Determine the (x, y) coordinate at the center of the cell enclosing the given text.  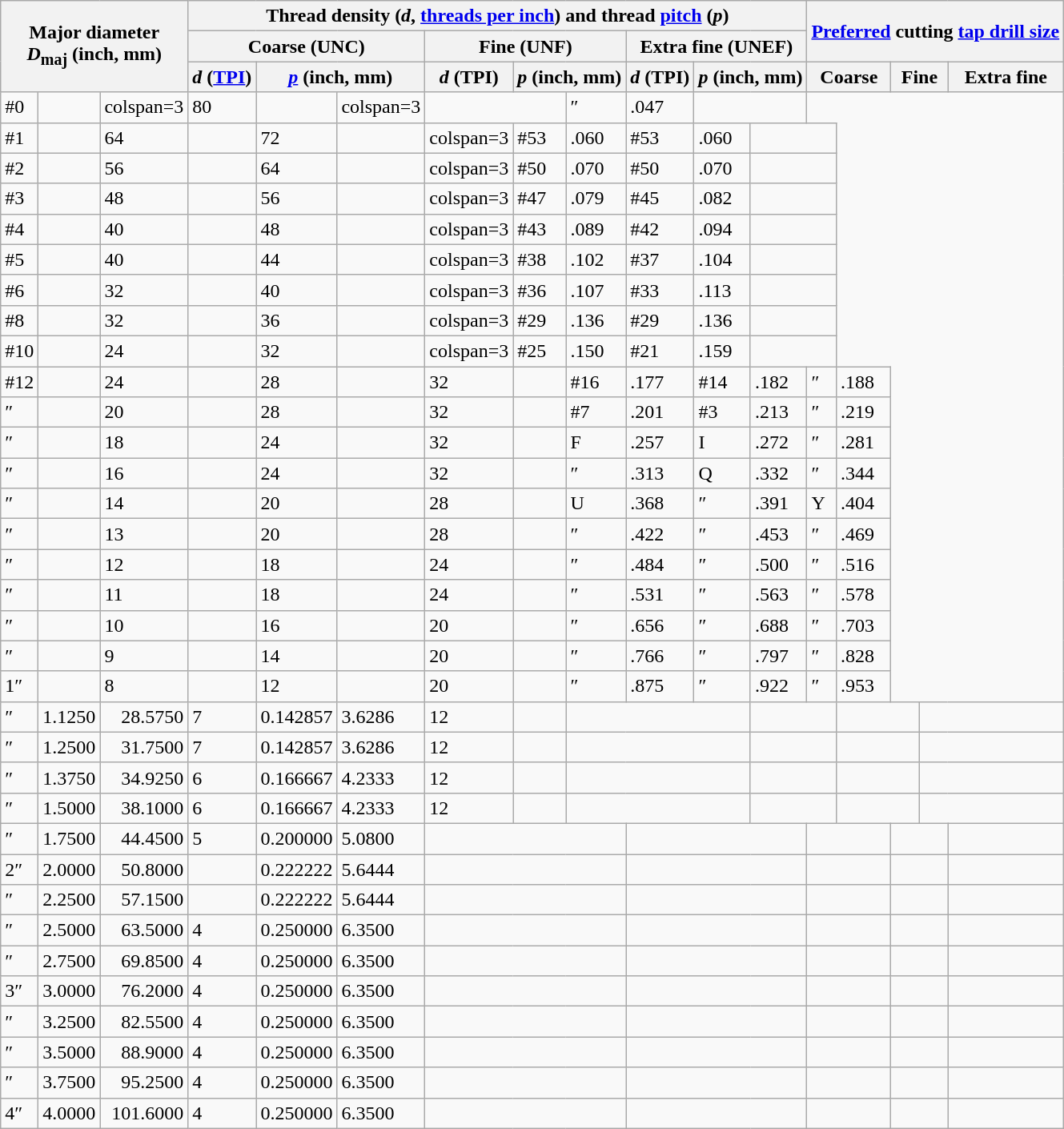
.563 (778, 595)
5 (223, 838)
38.1000 (144, 808)
#4 (19, 229)
2.2500 (69, 900)
.453 (778, 534)
34.9250 (144, 777)
.368 (660, 504)
.281 (863, 443)
#8 (19, 320)
.922 (778, 686)
.182 (778, 382)
#5 (19, 259)
Q (722, 473)
.213 (778, 412)
#10 (19, 351)
28.5750 (144, 717)
1″ (19, 686)
Fine (919, 77)
63.5000 (144, 930)
.422 (660, 534)
.797 (778, 656)
.953 (863, 686)
.257 (660, 443)
50.8000 (144, 869)
.404 (863, 504)
.578 (863, 595)
1.5000 (69, 808)
.656 (660, 625)
#36 (540, 290)
82.5500 (144, 1022)
#21 (660, 351)
57.1500 (144, 900)
.104 (722, 259)
.875 (660, 686)
2.0000 (69, 869)
Thread density (d, threads per inch) and thread pitch (p) (498, 16)
#25 (540, 351)
44.4500 (144, 838)
3.7500 (69, 1083)
.159 (722, 351)
9 (144, 656)
.201 (660, 412)
1.2500 (69, 747)
.079 (596, 199)
#12 (19, 382)
#0 (19, 107)
.332 (778, 473)
Extra fine (1006, 77)
72 (296, 138)
.469 (863, 534)
F (596, 443)
.484 (660, 564)
#45 (660, 199)
8 (144, 686)
.188 (863, 382)
.313 (660, 473)
.082 (722, 199)
Coarse (849, 77)
.089 (596, 229)
I (722, 443)
69.8500 (144, 961)
#37 (660, 259)
#42 (660, 229)
.113 (722, 290)
.150 (596, 351)
.272 (778, 443)
Coarse (UNC) (307, 46)
2.7500 (69, 961)
44 (296, 259)
.688 (778, 625)
Fine (UNF) (525, 46)
4″ (19, 1113)
13 (144, 534)
4.0000 (69, 1113)
1.1250 (69, 717)
.828 (863, 656)
1.7500 (69, 838)
1.3750 (69, 777)
.344 (863, 473)
88.9000 (144, 1052)
#33 (660, 290)
Major diameterDmaj (inch, mm) (94, 46)
2″ (19, 869)
76.2000 (144, 991)
.391 (778, 504)
.703 (863, 625)
3.2500 (69, 1022)
.177 (660, 382)
.219 (863, 412)
3″ (19, 991)
5.0800 (381, 838)
101.6000 (144, 1113)
#2 (19, 168)
.500 (778, 564)
#6 (19, 290)
2.5000 (69, 930)
0.200000 (296, 838)
Y (821, 504)
3.5000 (69, 1052)
#38 (540, 259)
95.2500 (144, 1083)
.766 (660, 656)
3.0000 (69, 991)
80 (223, 107)
11 (144, 595)
10 (144, 625)
.102 (596, 259)
.047 (660, 107)
#43 (540, 229)
#47 (540, 199)
Preferred cutting tap drill size (935, 31)
31.7500 (144, 747)
36 (296, 320)
.094 (722, 229)
.516 (863, 564)
#7 (596, 412)
#1 (19, 138)
U (596, 504)
#16 (596, 382)
.107 (596, 290)
#14 (722, 382)
Extra fine (UNEF) (717, 46)
.531 (660, 595)
